Scan for the cell matching the given text and deliver its (X, Y) coordinate at center. 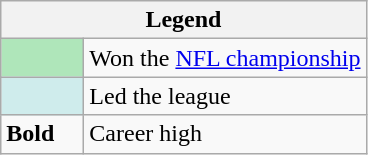
Bold (42, 134)
Won the NFL championship (225, 58)
Career high (225, 134)
Led the league (225, 96)
Legend (184, 20)
